Scan for the cell matching the given text and deliver its [X, Y] coordinate at center. 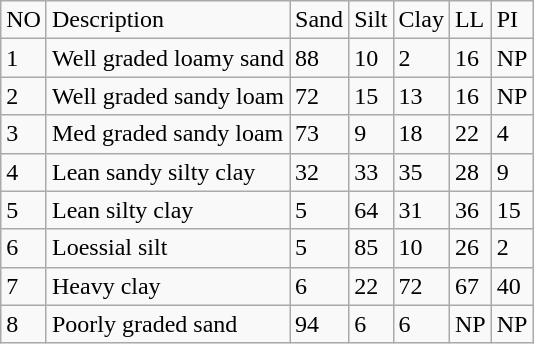
Clay [421, 20]
28 [470, 172]
26 [470, 248]
67 [470, 286]
Poorly graded sand [168, 324]
Heavy clay [168, 286]
Med graded sandy loam [168, 134]
8 [24, 324]
Loessial silt [168, 248]
73 [320, 134]
85 [371, 248]
PI [512, 20]
Silt [371, 20]
Lean silty clay [168, 210]
33 [371, 172]
40 [512, 286]
Lean sandy silty clay [168, 172]
3 [24, 134]
Well graded loamy sand [168, 58]
94 [320, 324]
35 [421, 172]
18 [421, 134]
Well graded sandy loam [168, 96]
1 [24, 58]
36 [470, 210]
88 [320, 58]
Description [168, 20]
13 [421, 96]
32 [320, 172]
LL [470, 20]
31 [421, 210]
Sand [320, 20]
7 [24, 286]
64 [371, 210]
NO [24, 20]
